Identify which cell holds the provided text, then report its (x, y) central coordinate. 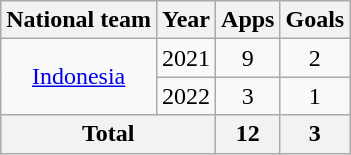
2 (315, 58)
National team (79, 20)
1 (315, 96)
Goals (315, 20)
2022 (186, 96)
Year (186, 20)
Indonesia (79, 77)
2021 (186, 58)
Total (108, 134)
12 (248, 134)
Apps (248, 20)
9 (248, 58)
